For the text-containing cell, return its midpoint in (X, Y) coordinate format. 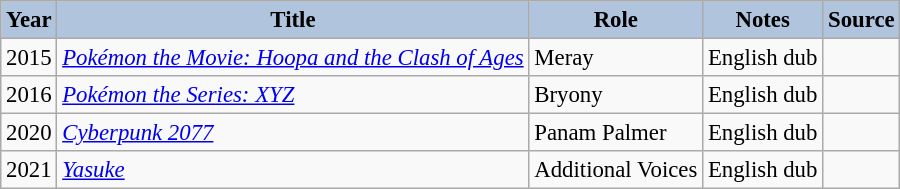
Meray (616, 58)
Notes (763, 20)
Year (29, 20)
Role (616, 20)
2020 (29, 133)
Pokémon the Movie: Hoopa and the Clash of Ages (293, 58)
Pokémon the Series: XYZ (293, 95)
Panam Palmer (616, 133)
2016 (29, 95)
Cyberpunk 2077 (293, 133)
2021 (29, 170)
2015 (29, 58)
Source (862, 20)
Bryony (616, 95)
Yasuke (293, 170)
Title (293, 20)
Additional Voices (616, 170)
